Return the (X, Y) coordinate for the center point of the cell that contains the specified text.  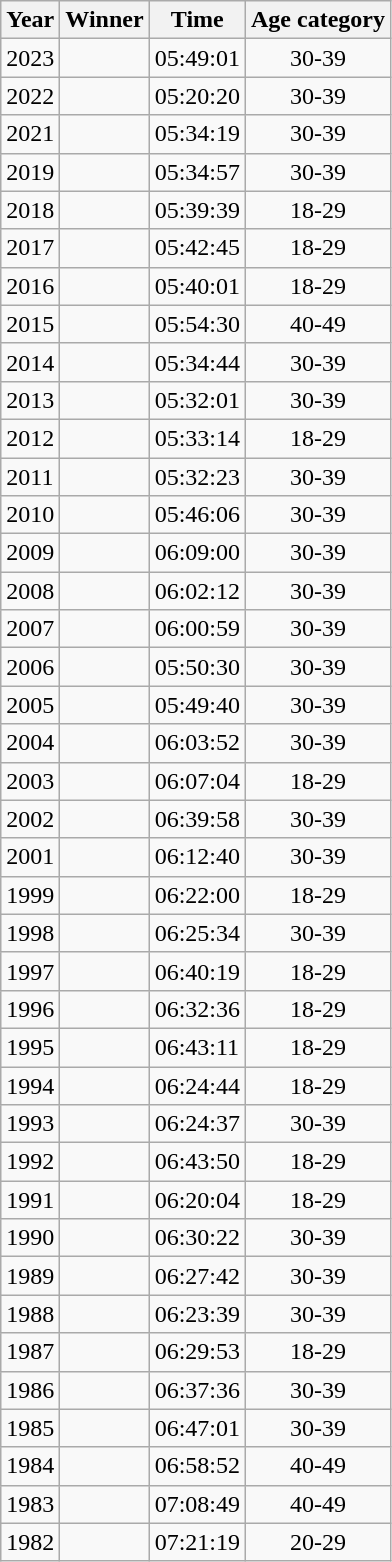
06:47:01 (197, 1428)
2008 (30, 591)
06:20:04 (197, 1200)
1989 (30, 1276)
05:49:01 (197, 58)
06:12:40 (197, 857)
06:58:52 (197, 1466)
1987 (30, 1352)
07:21:19 (197, 1542)
1983 (30, 1504)
05:32:23 (197, 477)
2019 (30, 172)
2015 (30, 324)
Winner (104, 20)
Time (197, 20)
06:27:42 (197, 1276)
2010 (30, 515)
1992 (30, 1162)
06:40:19 (197, 971)
07:08:49 (197, 1504)
05:39:39 (197, 210)
05:20:20 (197, 96)
2007 (30, 629)
2006 (30, 667)
2012 (30, 438)
06:03:52 (197, 743)
Age category (318, 20)
05:33:14 (197, 438)
06:29:53 (197, 1352)
2022 (30, 96)
2002 (30, 819)
2009 (30, 553)
05:34:19 (197, 134)
1997 (30, 971)
1982 (30, 1542)
06:24:44 (197, 1085)
2011 (30, 477)
06:30:22 (197, 1238)
06:43:50 (197, 1162)
1984 (30, 1466)
06:37:36 (197, 1390)
2018 (30, 210)
06:09:00 (197, 553)
2016 (30, 286)
05:46:06 (197, 515)
Year (30, 20)
06:25:34 (197, 933)
2021 (30, 134)
2013 (30, 400)
06:43:11 (197, 1047)
1986 (30, 1390)
1996 (30, 1009)
06:23:39 (197, 1314)
05:40:01 (197, 286)
06:32:36 (197, 1009)
05:42:45 (197, 248)
2001 (30, 857)
1995 (30, 1047)
2003 (30, 781)
06:07:04 (197, 781)
05:50:30 (197, 667)
05:49:40 (197, 705)
05:34:44 (197, 362)
06:24:37 (197, 1124)
2017 (30, 248)
06:22:00 (197, 895)
05:32:01 (197, 400)
1985 (30, 1428)
05:54:30 (197, 324)
2004 (30, 743)
1988 (30, 1314)
1991 (30, 1200)
2014 (30, 362)
06:00:59 (197, 629)
20-29 (318, 1542)
2023 (30, 58)
1999 (30, 895)
1990 (30, 1238)
06:39:58 (197, 819)
05:34:57 (197, 172)
06:02:12 (197, 591)
2005 (30, 705)
1998 (30, 933)
1993 (30, 1124)
1994 (30, 1085)
